Return [X, Y] of the center of cell containing provided text 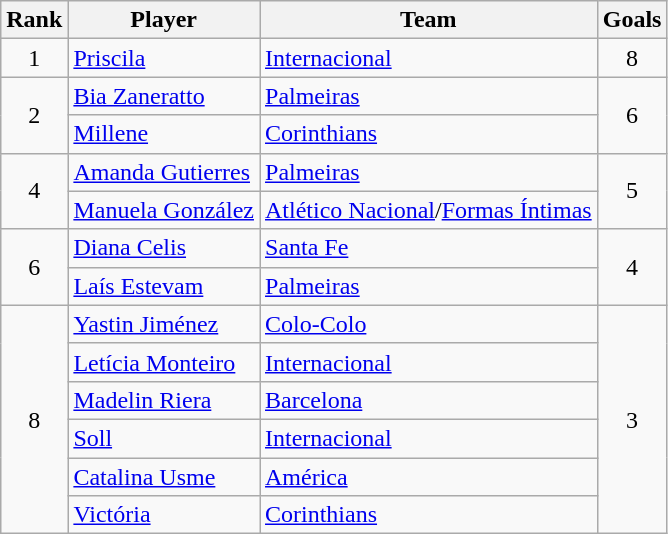
Laís Estevam [164, 286]
5 [632, 191]
Priscila [164, 58]
Bia Zaneratto [164, 96]
Barcelona [429, 400]
Millene [164, 134]
Rank [34, 20]
Victória [164, 515]
Player [164, 20]
Yastin Jiménez [164, 324]
Atlético Nacional/Formas Íntimas [429, 210]
Letícia Monteiro [164, 362]
Santa Fe [429, 248]
1 [34, 58]
3 [632, 419]
Colo-Colo [429, 324]
Diana Celis [164, 248]
Goals [632, 20]
Soll [164, 438]
Amanda Gutierres [164, 172]
América [429, 477]
2 [34, 115]
Madelin Riera [164, 400]
Manuela González [164, 210]
Team [429, 20]
Catalina Usme [164, 477]
